Return [x, y] of the center of cell containing provided text 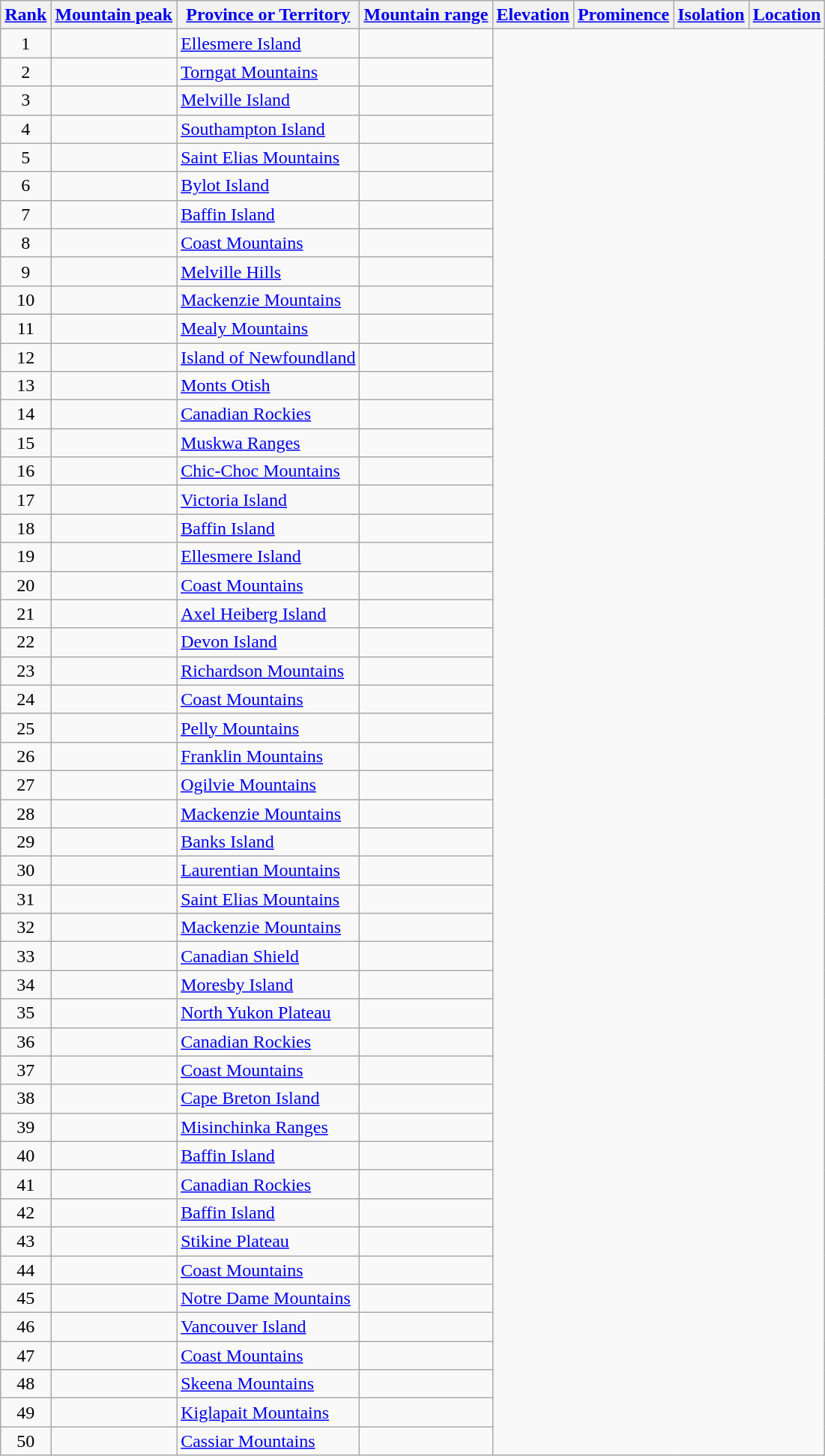
2 [25, 72]
16 [25, 471]
14 [25, 414]
21 [25, 614]
46 [25, 1327]
Moresby Island [268, 985]
26 [25, 756]
6 [25, 186]
Province or Territory [268, 15]
49 [25, 1413]
North Yukon Plateau [268, 1013]
Location [787, 15]
33 [25, 956]
1 [25, 43]
Muskwa Ranges [268, 443]
5 [25, 157]
Chic-Choc Mountains [268, 471]
42 [25, 1212]
44 [25, 1270]
Victoria Island [268, 500]
Vancouver Island [268, 1327]
Southampton Island [268, 129]
Skeena Mountains [268, 1384]
41 [25, 1184]
Prominence [623, 15]
Franklin Mountains [268, 756]
7 [25, 214]
Elevation [533, 15]
Melville Island [268, 100]
Richardson Mountains [268, 671]
Notre Dame Mountains [268, 1299]
10 [25, 300]
50 [25, 1441]
30 [25, 871]
Banks Island [268, 842]
32 [25, 928]
Torngat Mountains [268, 72]
18 [25, 528]
34 [25, 985]
Bylot Island [268, 186]
27 [25, 785]
35 [25, 1013]
Kiglapait Mountains [268, 1413]
Ogilvie Mountains [268, 785]
17 [25, 500]
45 [25, 1299]
39 [25, 1127]
40 [25, 1156]
Devon Island [268, 642]
4 [25, 129]
Laurentian Mountains [268, 871]
38 [25, 1099]
36 [25, 1042]
9 [25, 271]
23 [25, 671]
43 [25, 1241]
8 [25, 243]
48 [25, 1384]
Stikine Plateau [268, 1241]
Canadian Shield [268, 956]
47 [25, 1356]
25 [25, 728]
Cassiar Mountains [268, 1441]
Mealy Mountains [268, 328]
Melville Hills [268, 271]
Isolation [711, 15]
Misinchinka Ranges [268, 1127]
Monts Otish [268, 386]
19 [25, 557]
Axel Heiberg Island [268, 614]
37 [25, 1070]
Mountain range [426, 15]
31 [25, 899]
15 [25, 443]
11 [25, 328]
13 [25, 386]
20 [25, 585]
Mountain peak [114, 15]
12 [25, 357]
24 [25, 699]
3 [25, 100]
29 [25, 842]
Island of Newfoundland [268, 357]
28 [25, 813]
22 [25, 642]
Cape Breton Island [268, 1099]
Pelly Mountains [268, 728]
Rank [25, 15]
